Identify which cell holds the provided text, then report its [X, Y] central coordinate. 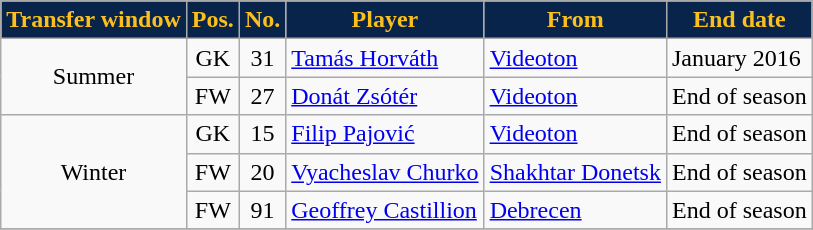
Pos. [212, 20]
20 [262, 172]
Geoffrey Castillion [385, 210]
Player [385, 20]
Debrecen [575, 210]
End date [739, 20]
Winter [94, 172]
27 [262, 96]
Tamás Horváth [385, 58]
Donát Zsótér [385, 96]
January 2016 [739, 58]
Vyacheslav Churko [385, 172]
Transfer window [94, 20]
31 [262, 58]
Shakhtar Donetsk [575, 172]
From [575, 20]
Filip Pajović [385, 134]
Summer [94, 77]
91 [262, 210]
No. [262, 20]
15 [262, 134]
